Return the [x, y] coordinate for the center point of the cell that contains the specified text.  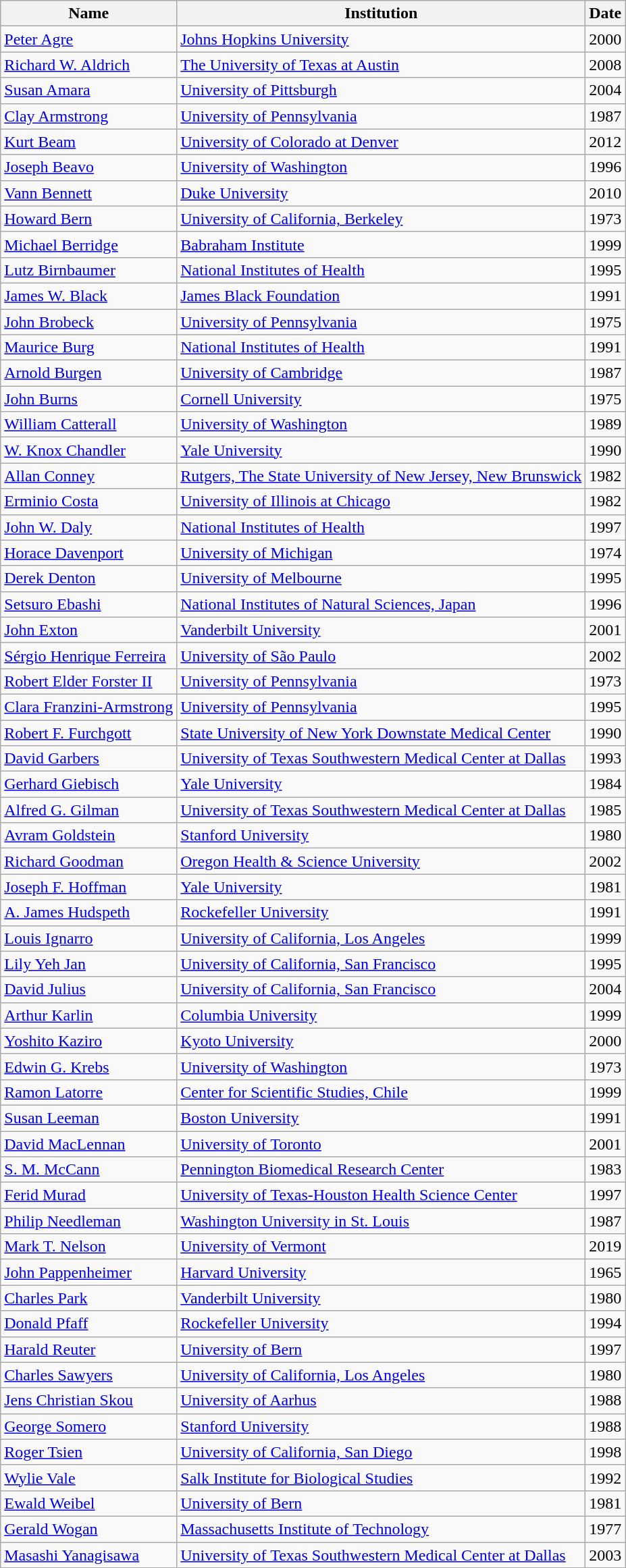
University of Cambridge [381, 373]
John Brobeck [89, 322]
University of Melbourne [381, 578]
1994 [605, 1324]
Alfred G. Gilman [89, 810]
1985 [605, 810]
Center for Scientific Studies, Chile [381, 1092]
Mark T. Nelson [89, 1247]
Oregon Health & Science University [381, 861]
Arnold Burgen [89, 373]
Roger Tsien [89, 1452]
Susan Leeman [89, 1118]
Horace Davenport [89, 553]
Louis Ignarro [89, 938]
University of Aarhus [381, 1401]
Joseph Beavo [89, 167]
Boston University [381, 1118]
Charles Park [89, 1298]
1983 [605, 1170]
S. M. McCann [89, 1170]
John Exton [89, 630]
George Somero [89, 1426]
1977 [605, 1529]
David MacLennan [89, 1144]
Robert F. Furchgott [89, 732]
Donald Pfaff [89, 1324]
Pennington Biomedical Research Center [381, 1170]
University of California, San Diego [381, 1452]
Jens Christian Skou [89, 1401]
Setsuro Ebashi [89, 604]
Name [89, 13]
2010 [605, 193]
Joseph F. Hoffman [89, 887]
W. Knox Chandler [89, 450]
A. James Hudspeth [89, 913]
Institution [381, 13]
Charles Sawyers [89, 1375]
Kyoto University [381, 1041]
2012 [605, 142]
William Catterall [89, 425]
University of Toronto [381, 1144]
Lily Yeh Jan [89, 964]
Ferid Murad [89, 1195]
John Burns [89, 399]
Rutgers, The State University of New Jersey, New Brunswick [381, 476]
Edwin G. Krebs [89, 1066]
David Garbers [89, 759]
Maurice Burg [89, 348]
State University of New York Downstate Medical Center [381, 732]
1965 [605, 1272]
Duke University [381, 193]
University of Pittsburgh [381, 90]
Howard Bern [89, 219]
James Black Foundation [381, 296]
Peter Agre [89, 39]
Clay Armstrong [89, 116]
Susan Amara [89, 90]
Richard Goodman [89, 861]
Johns Hopkins University [381, 39]
Richard W. Aldrich [89, 65]
Columbia University [381, 1015]
Salk Institute for Biological Studies [381, 1478]
1974 [605, 553]
University of California, Berkeley [381, 219]
1998 [605, 1452]
Yoshito Kaziro [89, 1041]
1992 [605, 1478]
University of São Paulo [381, 655]
Ramon Latorre [89, 1092]
Ewald Weibel [89, 1503]
Massachusetts Institute of Technology [381, 1529]
Arthur Karlin [89, 1015]
Date [605, 13]
National Institutes of Natural Sciences, Japan [381, 604]
The University of Texas at Austin [381, 65]
Lutz Birnbaumer [89, 270]
University of Texas-Houston Health Science Center [381, 1195]
Sérgio Henrique Ferreira [89, 655]
Masashi Yanagisawa [89, 1555]
Washington University in St. Louis [381, 1221]
University of Vermont [381, 1247]
Clara Franzini-Armstrong [89, 707]
Avram Goldstein [89, 836]
1989 [605, 425]
1993 [605, 759]
James W. Black [89, 296]
Vann Bennett [89, 193]
Cornell University [381, 399]
Erminio Costa [89, 502]
Michael Berridge [89, 244]
Robert Elder Forster II [89, 681]
Gerald Wogan [89, 1529]
Kurt Beam [89, 142]
Gerhard Giebisch [89, 784]
1984 [605, 784]
Harald Reuter [89, 1349]
2003 [605, 1555]
Allan Conney [89, 476]
David Julius [89, 990]
University of Colorado at Denver [381, 142]
University of Michigan [381, 553]
John Pappenheimer [89, 1272]
Babraham Institute [381, 244]
Harvard University [381, 1272]
Philip Needleman [89, 1221]
University of Illinois at Chicago [381, 502]
2019 [605, 1247]
Derek Denton [89, 578]
2008 [605, 65]
Wylie Vale [89, 1478]
John W. Daly [89, 527]
